Capture the cell that displays the provided text and extract its (X, Y) central coordinate. 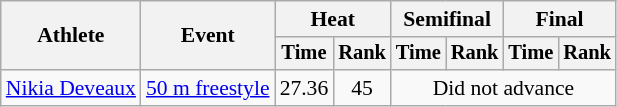
Athlete (71, 36)
Nikia Deveaux (71, 88)
Event (208, 36)
Heat (333, 19)
27.36 (304, 88)
Did not advance (504, 88)
Final (559, 19)
Semifinal (447, 19)
50 m freestyle (208, 88)
45 (362, 88)
